From the cell containing the given text, extract its center point as [x, y] coordinate. 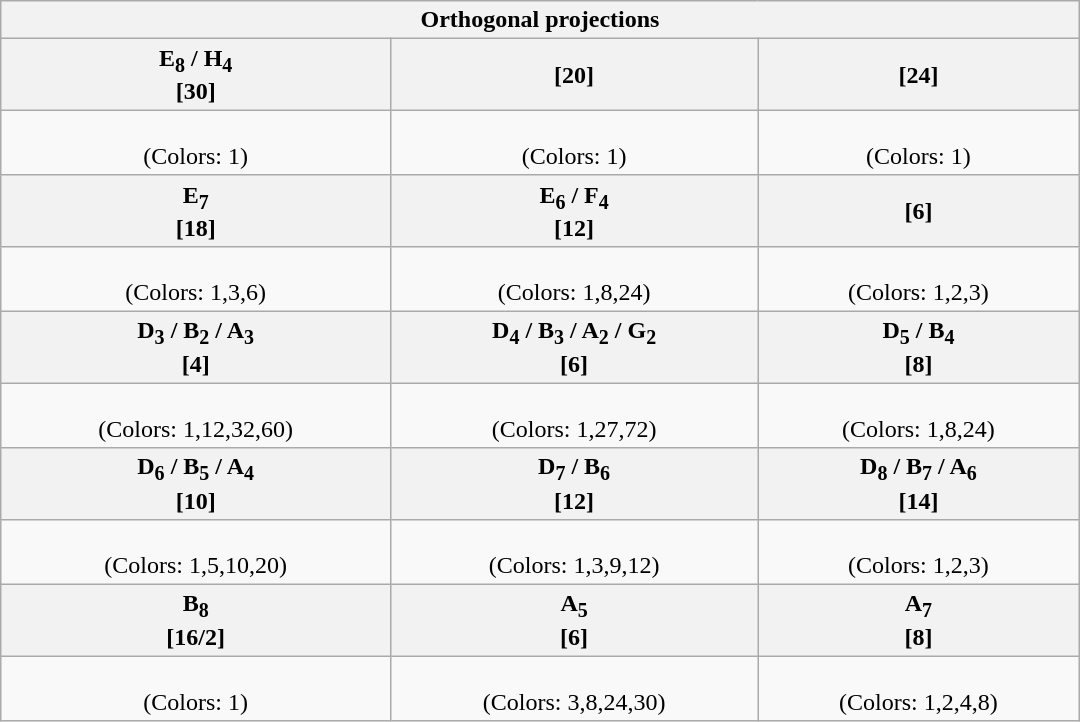
[6] [919, 210]
(Colors: 1,12,32,60) [196, 416]
(Colors: 1,3,6) [196, 280]
E7[18] [196, 210]
A5[6] [574, 620]
A7[8] [919, 620]
E8 / H4[30] [196, 74]
(Colors: 1,27,72) [574, 416]
D7 / B6[12] [574, 484]
E6 / F4[12] [574, 210]
D5 / B4[8] [919, 348]
D6 / B5 / A4[10] [196, 484]
[20] [574, 74]
D8 / B7 / A6[14] [919, 484]
[24] [919, 74]
D4 / B3 / A2 / G2[6] [574, 348]
(Colors: 3,8,24,30) [574, 688]
(Colors: 1,2,4,8) [919, 688]
Orthogonal projections [540, 20]
(Colors: 1,5,10,20) [196, 552]
B8[16/2] [196, 620]
D3 / B2 / A3[4] [196, 348]
(Colors: 1,3,9,12) [574, 552]
